For the text-containing cell, return its midpoint in [x, y] coordinate format. 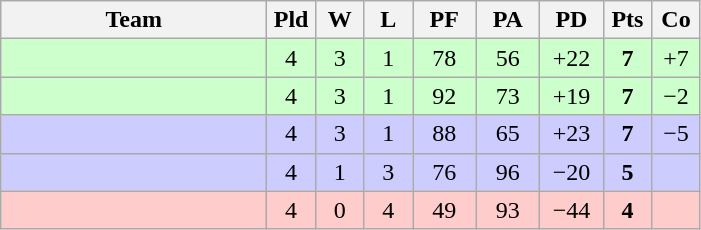
L [388, 20]
49 [444, 210]
+22 [572, 58]
78 [444, 58]
Co [676, 20]
PA [508, 20]
−5 [676, 134]
+19 [572, 96]
93 [508, 210]
92 [444, 96]
73 [508, 96]
+7 [676, 58]
56 [508, 58]
−44 [572, 210]
−20 [572, 172]
Pld [292, 20]
−2 [676, 96]
88 [444, 134]
PD [572, 20]
PF [444, 20]
Team [134, 20]
+23 [572, 134]
Pts [628, 20]
96 [508, 172]
76 [444, 172]
W [340, 20]
65 [508, 134]
0 [340, 210]
5 [628, 172]
